Output the [x, y] coordinate of the center of the cell containing the given text.  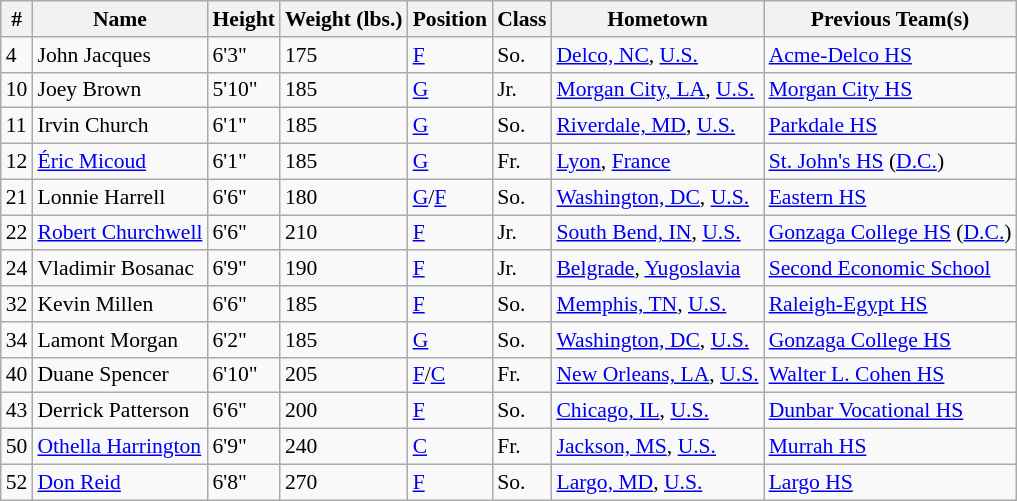
6'3" [243, 55]
175 [344, 55]
Largo, MD, U.S. [657, 482]
Gonzaga College HS [890, 340]
C [450, 447]
6'2" [243, 340]
F/C [450, 375]
205 [344, 375]
South Bend, IN, U.S. [657, 233]
Derrick Patterson [120, 411]
11 [17, 126]
34 [17, 340]
Kevin Millen [120, 304]
52 [17, 482]
24 [17, 269]
12 [17, 162]
St. John's HS (D.C.) [890, 162]
Eastern HS [890, 197]
43 [17, 411]
Parkdale HS [890, 126]
Robert Churchwell [120, 233]
Irvin Church [120, 126]
Lonnie Harrell [120, 197]
Previous Team(s) [890, 19]
10 [17, 90]
200 [344, 411]
Vladimir Bosanac [120, 269]
Weight (lbs.) [344, 19]
Second Economic School [890, 269]
John Jacques [120, 55]
Jackson, MS, U.S. [657, 447]
5'10" [243, 90]
# [17, 19]
Gonzaga College HS (D.C.) [890, 233]
Walter L. Cohen HS [890, 375]
Class [522, 19]
4 [17, 55]
G/F [450, 197]
Murrah HS [890, 447]
Dunbar Vocational HS [890, 411]
Belgrade, Yugoslavia [657, 269]
Chicago, IL, U.S. [657, 411]
40 [17, 375]
New Orleans, LA, U.S. [657, 375]
240 [344, 447]
Largo HS [890, 482]
Éric Micoud [120, 162]
22 [17, 233]
Raleigh-Egypt HS [890, 304]
270 [344, 482]
Lamont Morgan [120, 340]
180 [344, 197]
Memphis, TN, U.S. [657, 304]
Hometown [657, 19]
Duane Spencer [120, 375]
32 [17, 304]
Joey Brown [120, 90]
Othella Harrington [120, 447]
6'8" [243, 482]
Delco, NC, U.S. [657, 55]
Position [450, 19]
Acme-Delco HS [890, 55]
Don Reid [120, 482]
Height [243, 19]
21 [17, 197]
Riverdale, MD, U.S. [657, 126]
6'10" [243, 375]
50 [17, 447]
Lyon, France [657, 162]
Name [120, 19]
210 [344, 233]
190 [344, 269]
Morgan City HS [890, 90]
Morgan City, LA, U.S. [657, 90]
